Return the [X, Y] coordinate for the center point of the cell that contains the specified text.  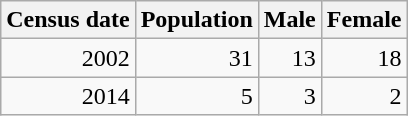
2 [364, 96]
2014 [68, 96]
Male [290, 20]
Population [196, 20]
Female [364, 20]
5 [196, 96]
31 [196, 58]
3 [290, 96]
Census date [68, 20]
2002 [68, 58]
13 [290, 58]
18 [364, 58]
